Output the [X, Y] coordinate of the center of the cell containing the given text.  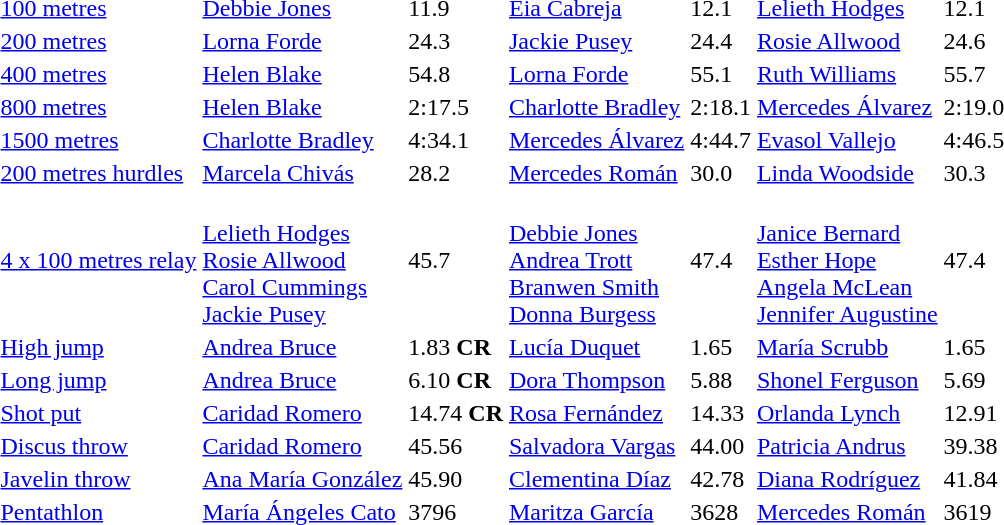
6.10 CR [456, 380]
2:17.5 [456, 107]
Jackie Pusey [597, 41]
Rosie Allwood [847, 41]
Debbie JonesAndrea TrottBranwen SmithDonna Burgess [597, 260]
Shonel Ferguson [847, 380]
Ruth Williams [847, 74]
Lucía Duquet [597, 347]
5.88 [721, 380]
14.74 CR [456, 413]
Lelieth HodgesRosie AllwoodCarol CummingsJackie Pusey [302, 260]
Dora Thompson [597, 380]
45.90 [456, 479]
1.65 [721, 347]
Patricia Andrus [847, 446]
2:18.1 [721, 107]
47.4 [721, 260]
24.3 [456, 41]
42.78 [721, 479]
Salvadora Vargas [597, 446]
Rosa Fernández [597, 413]
Ana María González [302, 479]
45.56 [456, 446]
Diana Rodríguez [847, 479]
Clementina Díaz [597, 479]
4:44.7 [721, 140]
Marcela Chivás [302, 173]
45.7 [456, 260]
Linda Woodside [847, 173]
4:34.1 [456, 140]
54.8 [456, 74]
Mercedes Román [597, 173]
44.00 [721, 446]
Evasol Vallejo [847, 140]
55.1 [721, 74]
Janice BernardEsther HopeAngela McLeanJennifer Augustine [847, 260]
14.33 [721, 413]
28.2 [456, 173]
Orlanda Lynch [847, 413]
30.0 [721, 173]
María Scrubb [847, 347]
1.83 CR [456, 347]
24.4 [721, 41]
